Pinpoint the cell where the given text exists, returning its [X, Y] midpoint coordinate. 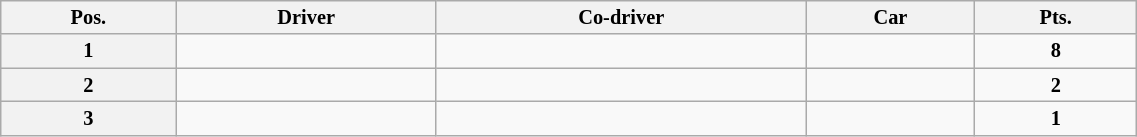
3 [88, 118]
Car [890, 17]
Pos. [88, 17]
8 [1056, 51]
Driver [306, 17]
Co-driver [621, 17]
Pts. [1056, 17]
